Determine the (x, y) coordinate at the center of the cell enclosing the given text.  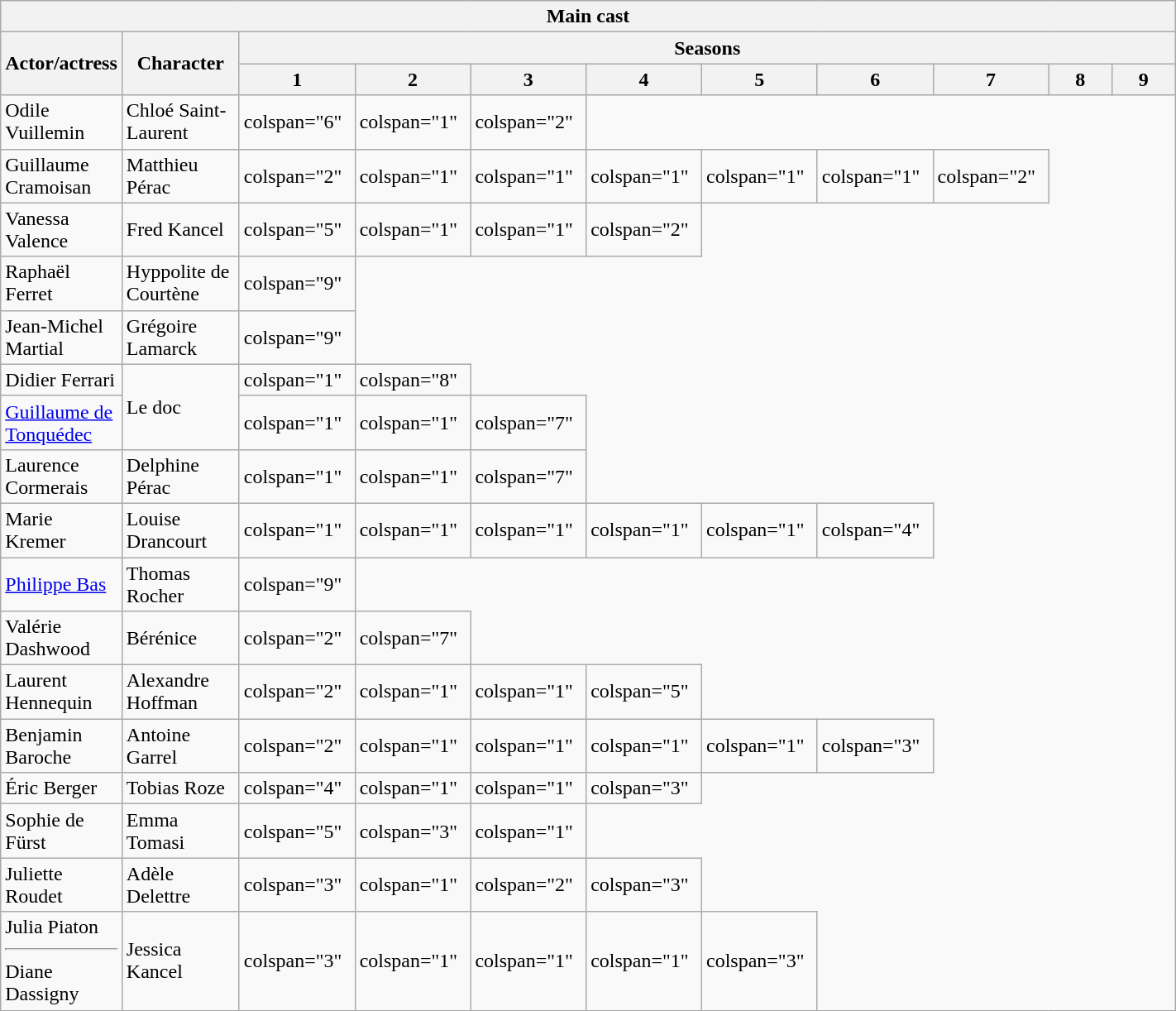
Odile Vuillemin (61, 122)
Thomas Rocher (180, 584)
Grégoire Lamarck (180, 338)
colspan="8" (413, 380)
Actor/actress (61, 64)
Emma Tomasi (180, 831)
Éric Berger (61, 788)
Raphaël Ferret (61, 283)
6 (875, 79)
Matthieu Pérac (180, 175)
Marie Kremer (61, 529)
Juliette Roudet (61, 885)
Chloé Saint-Laurent (180, 122)
Tobias Roze (180, 788)
4 (644, 79)
Vanessa Valence (61, 230)
Philippe Bas (61, 584)
colspan="6" (297, 122)
Alexandre Hoffman (180, 692)
Laurence Cormerais (61, 477)
Character (180, 64)
Le doc (180, 407)
Jean-Michel Martial (61, 338)
Didier Ferrari (61, 380)
9 (1143, 79)
Guillaume de Tonquédec (61, 422)
Jessica Kancel (180, 961)
8 (1080, 79)
3 (528, 79)
Bérénice (180, 639)
Main cast (588, 17)
Delphine Pérac (180, 477)
Valérie Dashwood (61, 639)
Benjamin Baroche (61, 746)
Seasons (707, 48)
5 (759, 79)
Antoine Garrel (180, 746)
Louise Drancourt (180, 529)
Laurent Hennequin (61, 692)
Sophie de Fürst (61, 831)
Adèle Delettre (180, 885)
Guillaume Cramoisan (61, 175)
Fred Kancel (180, 230)
Hyppolite de Courtène (180, 283)
1 (297, 79)
7 (991, 79)
Julia PiatonDiane Dassigny (61, 961)
2 (413, 79)
